For the text-containing cell, return its midpoint in [x, y] coordinate format. 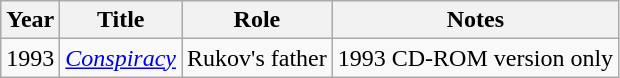
Rukov's father [258, 58]
1993 CD-ROM version only [475, 58]
Role [258, 20]
1993 [30, 58]
Title [121, 20]
Notes [475, 20]
Year [30, 20]
Conspiracy [121, 58]
